Capture the cell that displays the provided text and extract its (X, Y) central coordinate. 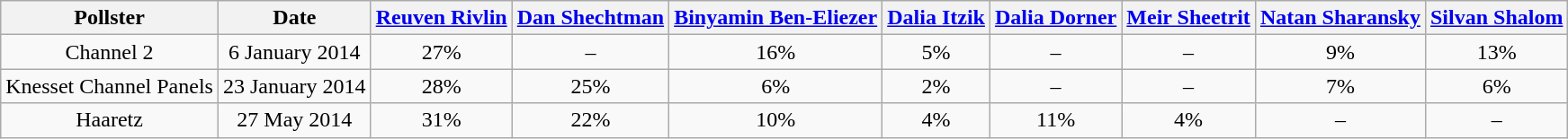
23 January 2014 (294, 86)
Dalia Dorner (1055, 18)
Channel 2 (110, 52)
Dan Shechtman (590, 18)
Binyamin Ben-Eliezer (775, 18)
27% (441, 52)
Dalia Itzik (936, 18)
Haaretz (110, 120)
7% (1340, 86)
5% (936, 52)
6 January 2014 (294, 52)
27 May 2014 (294, 120)
28% (441, 86)
9% (1340, 52)
13% (1496, 52)
Natan Sharansky (1340, 18)
Meir Sheetrit (1189, 18)
Knesset Channel Panels (110, 86)
11% (1055, 120)
25% (590, 86)
10% (775, 120)
16% (775, 52)
31% (441, 120)
22% (590, 120)
Date (294, 18)
Silvan Shalom (1496, 18)
Pollster (110, 18)
2% (936, 86)
Reuven Rivlin (441, 18)
